Detect which cell encompasses the target text, then output its (x, y) center coordinate. 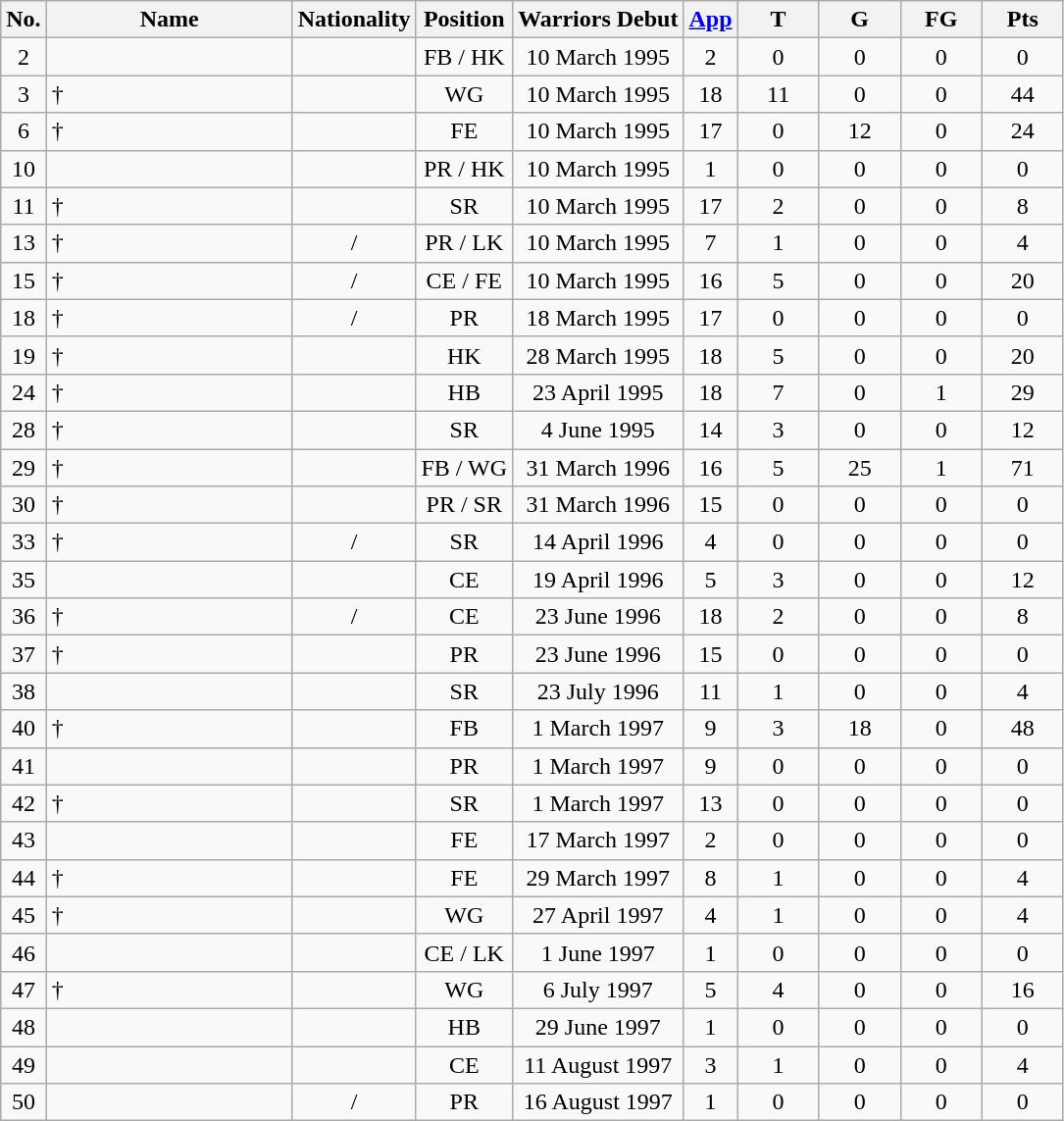
PR / SR (465, 505)
50 (24, 1102)
40 (24, 729)
6 July 1997 (598, 990)
30 (24, 505)
HK (465, 355)
14 (710, 430)
45 (24, 915)
49 (24, 1064)
PR / HK (465, 169)
23 April 1995 (598, 392)
Nationality (354, 20)
25 (859, 468)
FB / WG (465, 468)
Position (465, 20)
Name (169, 20)
CE / LK (465, 952)
14 April 1996 (598, 542)
29 March 1997 (598, 878)
27 April 1997 (598, 915)
23 July 1996 (598, 691)
19 (24, 355)
38 (24, 691)
71 (1022, 468)
G (859, 20)
18 March 1995 (598, 318)
43 (24, 841)
PR / LK (465, 243)
T (779, 20)
46 (24, 952)
4 June 1995 (598, 430)
35 (24, 580)
47 (24, 990)
1 June 1997 (598, 952)
11 August 1997 (598, 1064)
No. (24, 20)
Pts (1022, 20)
33 (24, 542)
Warriors Debut (598, 20)
42 (24, 803)
App (710, 20)
FB / HK (465, 57)
10 (24, 169)
16 August 1997 (598, 1102)
17 March 1997 (598, 841)
37 (24, 654)
29 June 1997 (598, 1027)
36 (24, 617)
FB (465, 729)
19 April 1996 (598, 580)
28 (24, 430)
28 March 1995 (598, 355)
FG (941, 20)
CE / FE (465, 280)
6 (24, 131)
41 (24, 766)
